From the cell containing the given text, extract its center point as [X, Y] coordinate. 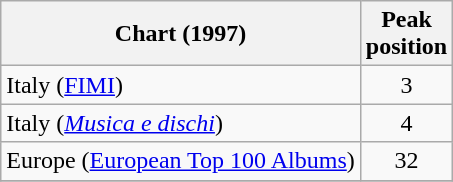
Italy (Musica e dischi) [181, 123]
Peakposition [406, 34]
4 [406, 123]
Chart (1997) [181, 34]
3 [406, 85]
Europe (European Top 100 Albums) [181, 161]
Italy (FIMI) [181, 85]
32 [406, 161]
